Identify which cell holds the provided text, then report its [x, y] central coordinate. 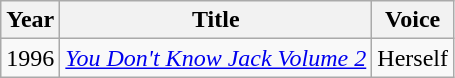
Voice [413, 20]
You Don't Know Jack Volume 2 [216, 58]
Herself [413, 58]
1996 [30, 58]
Year [30, 20]
Title [216, 20]
